Extract the [x, y] coordinate from the center of the cell holding the provided text.  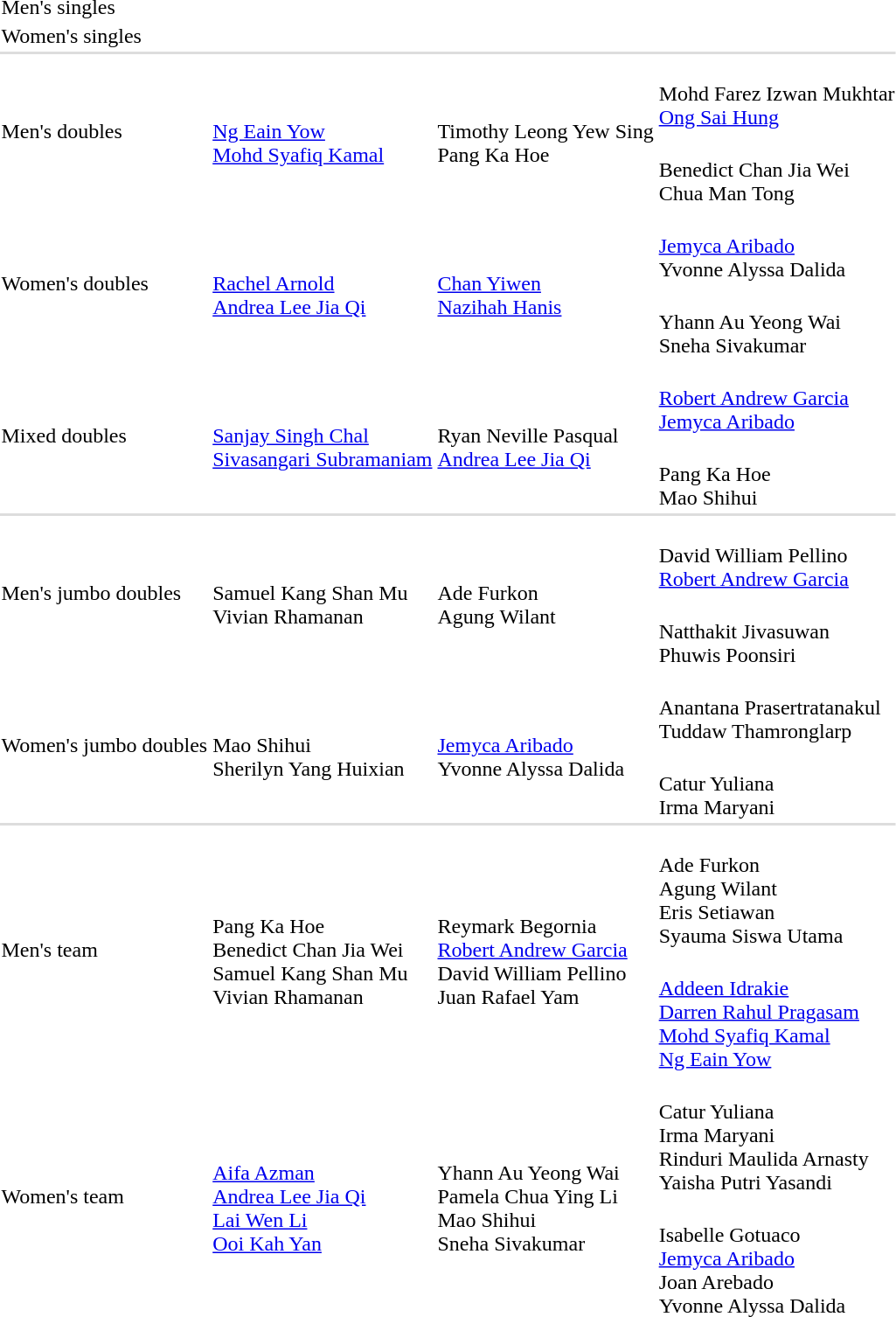
Sanjay Singh ChalSivasangari Subramaniam [323, 436]
Women's doubles [105, 283]
Ade FurkonAgung WilantEris SetiawanSyauma Siswa Utama [776, 888]
Catur YulianaIrma MaryaniRinduri Maulida ArnastyYaisha Putri Yasandi [776, 1135]
Mao ShihuiSherilyn Yang Huixian [323, 745]
Reymark BegorniaRobert Andrew GarciaDavid William PellinoJuan Rafael Yam [545, 950]
Robert Andrew GarciaJemyca Aribado [776, 398]
Catur YulianaIrma Maryani [776, 784]
Men's jumbo doubles [105, 593]
Women's singles [105, 36]
Pang Ka HoeMao Shihui [776, 474]
Ade FurkonAgung Wilant [545, 593]
Women's jumbo doubles [105, 745]
Rachel ArnoldAndrea Lee Jia Qi [323, 283]
Chan YiwenNazihah Hanis [545, 283]
Yhann Au Yeong WaiSneha Sivakumar [776, 322]
Samuel Kang Shan MuVivian Rhamanan [323, 593]
Anantana PrasertratanakulTuddaw Thamronglarp [776, 707]
Addeen IdrakieDarren Rahul PragasamMohd Syafiq KamalNg Eain Yow [776, 1012]
Ryan Neville PasqualAndrea Lee Jia Qi [545, 436]
Benedict Chan Jia WeiChua Man Tong [776, 170]
Mixed doubles [105, 436]
Natthakit JivasuwanPhuwis Poonsiri [776, 631]
Timothy Leong Yew SingPang Ka Hoe [545, 131]
Pang Ka HoeBenedict Chan Jia WeiSamuel Kang Shan MuVivian Rhamanan [323, 950]
Men's doubles [105, 131]
David William PellinoRobert Andrew Garcia [776, 555]
Ng Eain YowMohd Syafiq Kamal [323, 131]
Mohd Farez Izwan MukhtarOng Sai Hung [776, 94]
Men's team [105, 950]
